Pinpoint the cell where the given text exists, returning its [x, y] midpoint coordinate. 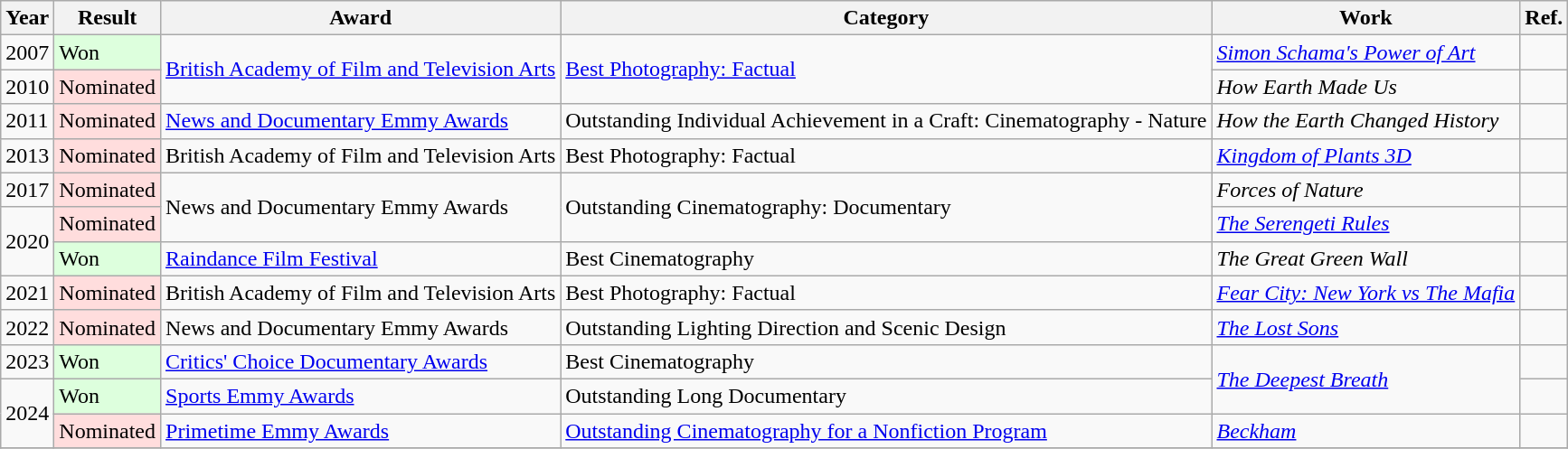
Outstanding Individual Achievement in a Craft: Cinematography - Nature [886, 121]
2024 [27, 413]
2013 [27, 155]
Kingdom of Plants 3D [1365, 155]
2020 [27, 241]
2017 [27, 190]
Fear City: New York vs The Mafia [1365, 293]
Critics' Choice Documentary Awards [361, 361]
Outstanding Long Documentary [886, 396]
Work [1365, 18]
Outstanding Cinematography for a Nonfiction Program [886, 431]
How Earth Made Us [1365, 87]
2011 [27, 121]
Simon Schama's Power of Art [1365, 52]
2010 [27, 87]
How the Earth Changed History [1365, 121]
The Lost Sons [1365, 327]
2023 [27, 361]
The Serengeti Rules [1365, 224]
Award [361, 18]
The Deepest Breath [1365, 379]
Outstanding Cinematography: Documentary [886, 207]
Primetime Emmy Awards [361, 431]
Forces of Nature [1365, 190]
Year [27, 18]
Outstanding Lighting Direction and Scenic Design [886, 327]
Ref. [1544, 18]
Raindance Film Festival [361, 258]
2007 [27, 52]
Sports Emmy Awards [361, 396]
2021 [27, 293]
The Great Green Wall [1365, 258]
Beckham [1365, 431]
Result [108, 18]
2022 [27, 327]
Category [886, 18]
